Determine the (x, y) coordinate at the center of the cell enclosing the given text.  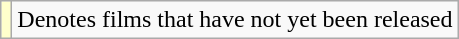
Denotes films that have not yet been released (235, 20)
